Identify which cell holds the provided text, then report its [x, y] central coordinate. 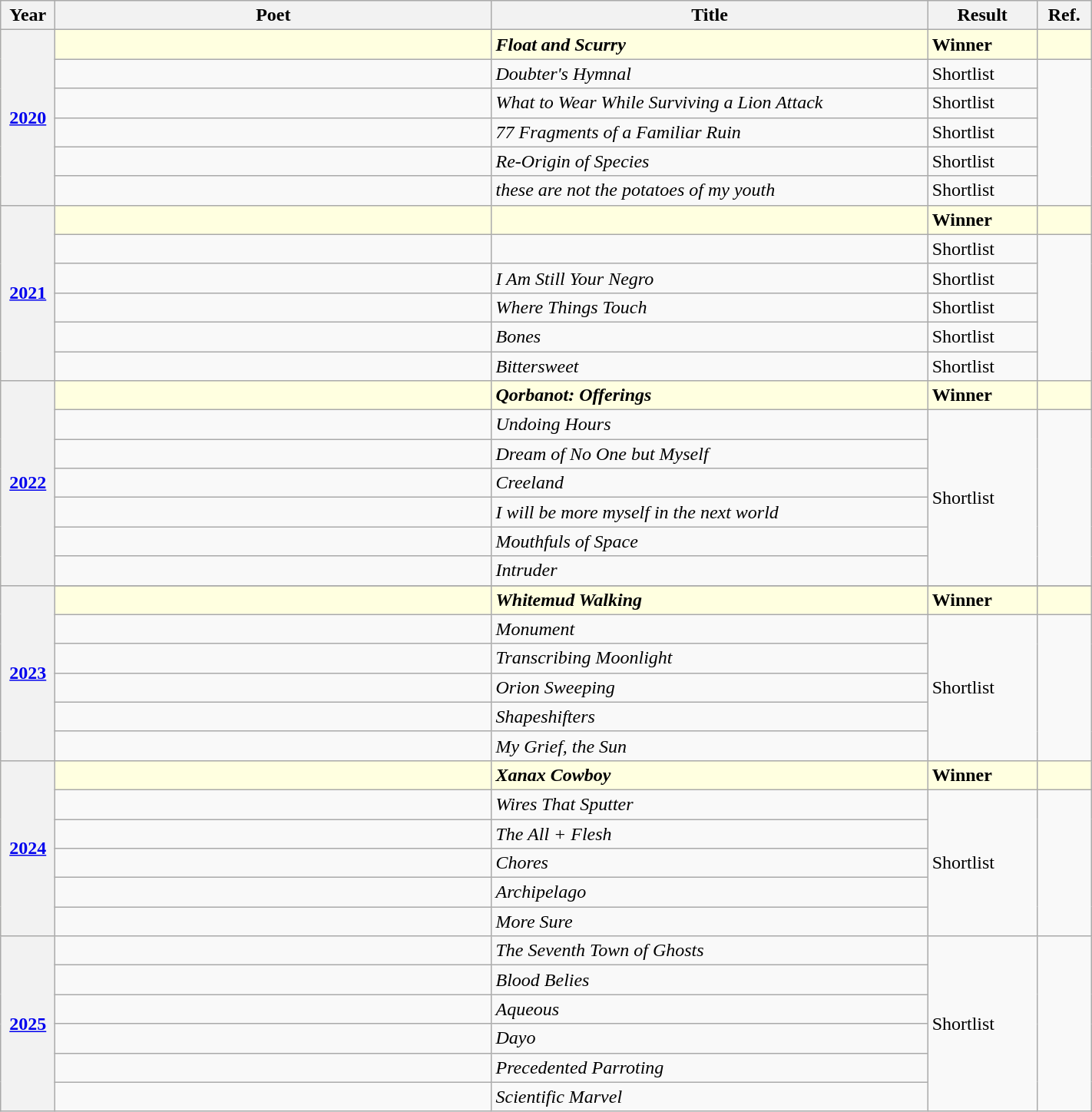
Wires That Sputter [710, 804]
Where Things Touch [710, 307]
Orion Sweeping [710, 687]
2020 [28, 117]
More Sure [710, 922]
Creeland [710, 483]
Blood Belies [710, 980]
77 Fragments of a Familiar Ruin [710, 132]
I will be more myself in the next world [710, 512]
Year [28, 15]
The All + Flesh [710, 833]
2024 [28, 848]
Monument [710, 629]
Chores [710, 863]
Dream of No One but Myself [710, 454]
Scientific Marvel [710, 1097]
Undoing Hours [710, 425]
Archipelago [710, 892]
Qorbanot: Offerings [710, 395]
Result [982, 15]
Float and Scurry [710, 45]
My Grief, the Sun [710, 746]
Re-Origin of Species [710, 161]
Xanax Cowboy [710, 775]
these are not the potatoes of my youth [710, 190]
Precedented Parroting [710, 1067]
Poet [273, 15]
I Am Still Your Negro [710, 278]
2022 [28, 483]
Title [710, 15]
Dayo [710, 1038]
The Seventh Town of Ghosts [710, 951]
2021 [28, 293]
What to Wear While Surviving a Lion Attack [710, 103]
Bittersweet [710, 366]
Transcribing Moonlight [710, 658]
Aqueous [710, 1009]
Doubter's Hymnal [710, 74]
Ref. [1064, 15]
Mouthfuls of Space [710, 541]
2023 [28, 673]
Intruder [710, 571]
Whitemud Walking [710, 600]
Bones [710, 336]
2025 [28, 1024]
Shapeshifters [710, 717]
